Capture the cell that displays the provided text and extract its [X, Y] central coordinate. 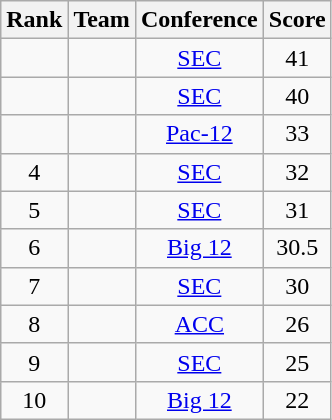
41 [297, 58]
9 [34, 362]
30.5 [297, 248]
Score [297, 20]
33 [297, 134]
ACC [199, 324]
26 [297, 324]
Rank [34, 20]
30 [297, 286]
Conference [199, 20]
31 [297, 210]
Pac-12 [199, 134]
7 [34, 286]
32 [297, 172]
10 [34, 400]
8 [34, 324]
40 [297, 96]
25 [297, 362]
4 [34, 172]
5 [34, 210]
Team [102, 20]
22 [297, 400]
6 [34, 248]
